Capture the cell that displays the provided text and extract its (x, y) central coordinate. 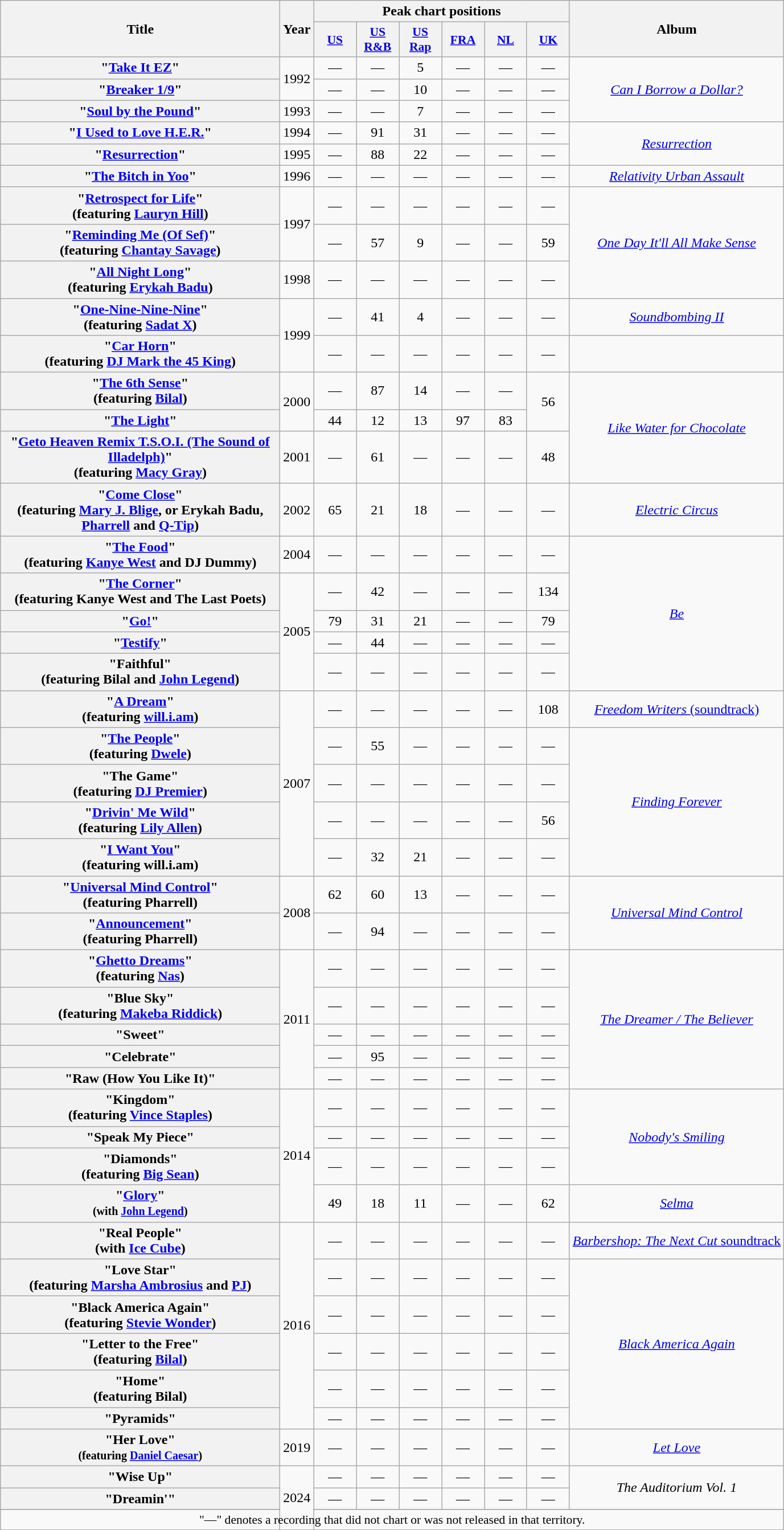
"Diamonds"(featuring Big Sean) (140, 1167)
2014 (297, 1155)
Selma (676, 1203)
"Letter to the Free"(featuring Bilal) (140, 1351)
"Go!" (140, 621)
2024 (297, 1498)
91 (378, 133)
"The People"(featuring Dwele) (140, 746)
108 (548, 709)
"Soul by the Pound" (140, 111)
65 (335, 510)
"I Want You"(featuring will.i.am) (140, 857)
"Wise Up" (140, 1477)
"Breaker 1/9" (140, 89)
"Take It EZ" (140, 68)
"Dreamin'" (140, 1499)
"A Dream"(featuring will.i.am) (140, 709)
11 (420, 1203)
1997 (297, 224)
"All Night Long"(featuring Erykah Badu) (140, 279)
Resurrection (676, 144)
2007 (297, 783)
49 (335, 1203)
57 (378, 243)
4 (420, 317)
41 (378, 317)
5 (420, 68)
"Blue Sky"(featuring Makeba Riddick) (140, 1006)
"The Light" (140, 420)
The Auditorium Vol. 1 (676, 1488)
"Drivin' Me Wild"(featuring Lily Allen) (140, 820)
1998 (297, 279)
UK (548, 40)
2000 (297, 402)
Black America Again (676, 1344)
2008 (297, 913)
1999 (297, 336)
10 (420, 89)
95 (378, 1057)
94 (378, 932)
"Black America Again"(featuring Stevie Wonder) (140, 1315)
"Car Horn"(featuring DJ Mark the 45 King) (140, 354)
Finding Forever (676, 801)
61 (378, 457)
"Real People" (with Ice Cube) (140, 1241)
Be (676, 613)
The Dreamer / The Believer (676, 1020)
"Ghetto Dreams"(featuring Nas) (140, 968)
Title (140, 28)
9 (420, 243)
Barbershop: The Next Cut soundtrack (676, 1241)
"Raw (How You Like It)" (140, 1078)
Universal Mind Control (676, 913)
14 (420, 391)
Electric Circus (676, 510)
NL (506, 40)
FRA (463, 40)
US (335, 40)
97 (463, 420)
"Love Star"(featuring Marsha Ambrosius and PJ) (140, 1277)
"The Bitch in Yoo" (140, 176)
"Reminding Me (Of Sef)"(featuring Chantay Savage) (140, 243)
32 (378, 857)
Year (297, 28)
USR&B (378, 40)
55 (378, 746)
"Home"(featuring Bilal) (140, 1389)
"Resurrection" (140, 154)
"Speak My Piece" (140, 1137)
"Geto Heaven Remix T.S.O.I. (The Sound of Illadelph)"(featuring Macy Gray) (140, 457)
"Testify" (140, 643)
48 (548, 457)
"I Used to Love H.E.R." (140, 133)
Can I Borrow a Dollar? (676, 89)
42 (378, 591)
"The 6th Sense"(featuring Bilal) (140, 391)
"One-Nine-Nine-Nine"(featuring Sadat X) (140, 317)
83 (506, 420)
2001 (297, 457)
134 (548, 591)
"Announcement"(featuring Pharrell) (140, 932)
2005 (297, 632)
7 (420, 111)
2019 (297, 1448)
12 (378, 420)
"Come Close"(featuring Mary J. Blige, or Erykah Badu, Pharrell and Q-Tip) (140, 510)
"The Game"(featuring DJ Premier) (140, 783)
"—" denotes a recording that did not chart or was not released in that territory. (392, 1520)
1994 (297, 133)
2004 (297, 555)
One Day It'll All Make Sense (676, 243)
"Sweet" (140, 1035)
60 (378, 894)
"Kingdom"(featuring Vince Staples) (140, 1107)
2016 (297, 1325)
USRap (420, 40)
22 (420, 154)
1995 (297, 154)
1993 (297, 111)
2011 (297, 1020)
"Faithful"(featuring Bilal and John Legend) (140, 672)
"Universal Mind Control"(featuring Pharrell) (140, 894)
"Retrospect for Life"(featuring Lauryn Hill) (140, 205)
Album (676, 28)
Peak chart positions (442, 11)
"The Food"(featuring Kanye West and DJ Dummy) (140, 555)
1996 (297, 176)
Relativity Urban Assault (676, 176)
"Glory"(with John Legend) (140, 1203)
Soundbombing II (676, 317)
Freedom Writers (soundtrack) (676, 709)
Like Water for Chocolate (676, 428)
"The Corner"(featuring Kanye West and The Last Poets) (140, 591)
Let Love (676, 1448)
88 (378, 154)
Nobody's Smiling (676, 1137)
"Her Love"(featuring Daniel Caesar) (140, 1448)
1992 (297, 79)
"Pyramids" (140, 1418)
2002 (297, 510)
"Celebrate" (140, 1057)
59 (548, 243)
87 (378, 391)
